Pinpoint the cell where the given text exists, returning its (x, y) midpoint coordinate. 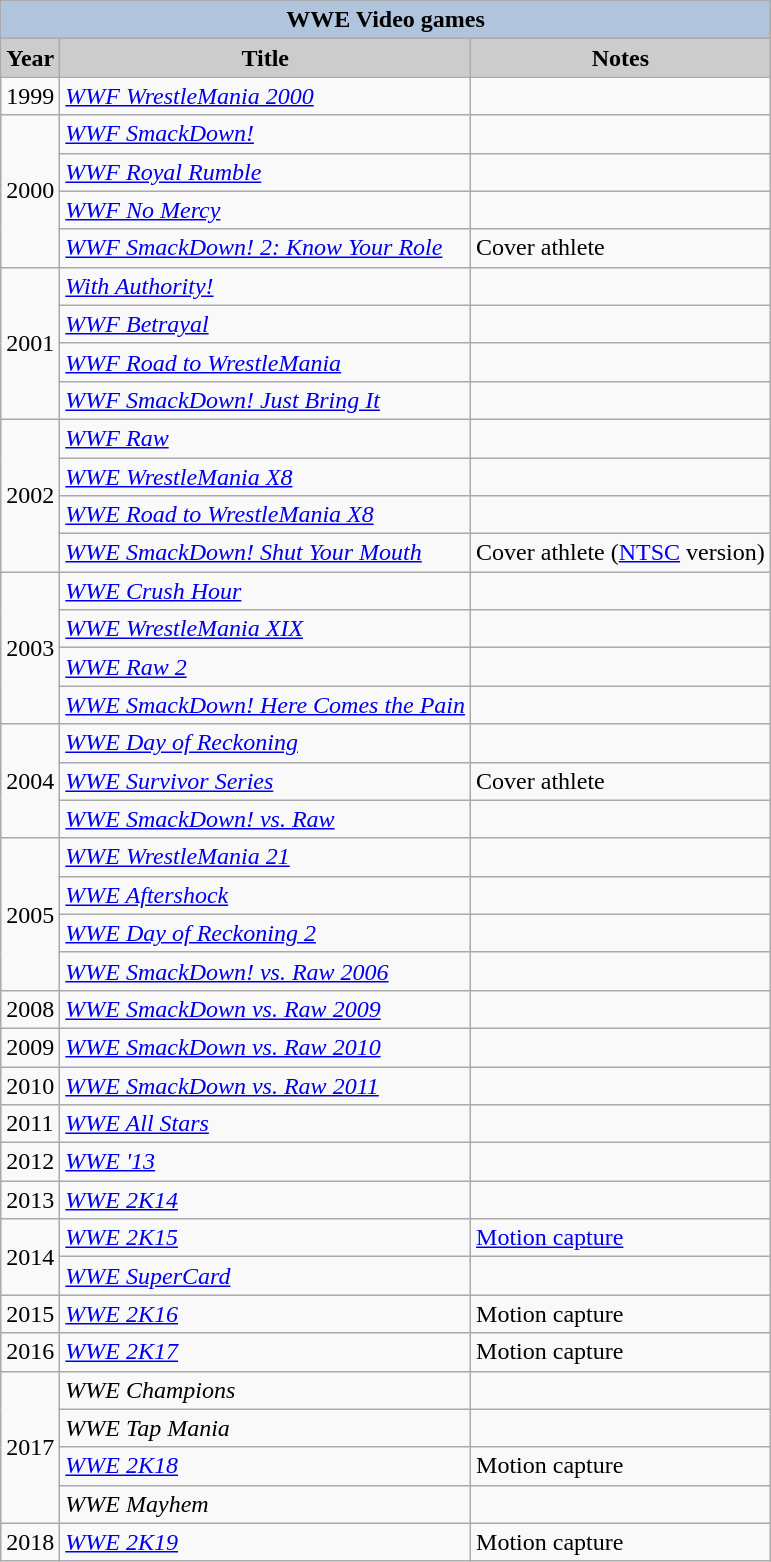
WWF No Mercy (266, 210)
WWE SmackDown! vs. Raw 2006 (266, 971)
WWE Survivor Series (266, 781)
WWE SmackDown! Shut Your Mouth (266, 553)
Notes (621, 58)
WWF Betrayal (266, 324)
2000 (30, 191)
2003 (30, 648)
2011 (30, 1124)
Title (266, 58)
WWE Champions (266, 1390)
WWF Royal Rumble (266, 172)
WWF SmackDown! 2: Know Your Role (266, 248)
WWE 2K15 (266, 1238)
2010 (30, 1085)
WWE SmackDown! vs. Raw (266, 819)
WWE SmackDown vs. Raw 2009 (266, 1009)
2018 (30, 1542)
WWE Tap Mania (266, 1428)
2015 (30, 1314)
WWE Day of Reckoning (266, 743)
WWE Video games (386, 20)
WWE 2K14 (266, 1200)
WWF SmackDown! Just Bring It (266, 400)
WWE Raw 2 (266, 667)
WWE SmackDown vs. Raw 2010 (266, 1047)
WWE 2K18 (266, 1466)
WWF Road to WrestleMania (266, 362)
WWE SmackDown vs. Raw 2011 (266, 1085)
WWE SuperCard (266, 1276)
WWE WrestleMania 21 (266, 857)
2014 (30, 1257)
WWE WrestleMania XIX (266, 629)
WWE Mayhem (266, 1504)
WWE '13 (266, 1162)
WWE 2K17 (266, 1352)
WWE WrestleMania X8 (266, 477)
2002 (30, 495)
WWE Day of Reckoning 2 (266, 933)
With Authority! (266, 286)
WWE All Stars (266, 1124)
2009 (30, 1047)
WWE Road to WrestleMania X8 (266, 515)
WWF WrestleMania 2000 (266, 96)
WWE 2K16 (266, 1314)
WWF Raw (266, 438)
2004 (30, 781)
2001 (30, 343)
WWE Aftershock (266, 895)
2012 (30, 1162)
WWE SmackDown! Here Comes the Pain (266, 705)
WWF SmackDown! (266, 134)
2016 (30, 1352)
2017 (30, 1447)
Cover athlete (NTSC version) (621, 553)
WWE Crush Hour (266, 591)
2013 (30, 1200)
WWE 2K19 (266, 1542)
Year (30, 58)
1999 (30, 96)
2008 (30, 1009)
2005 (30, 914)
